Search for the cell housing the specified text and yield its [X, Y] center coordinate. 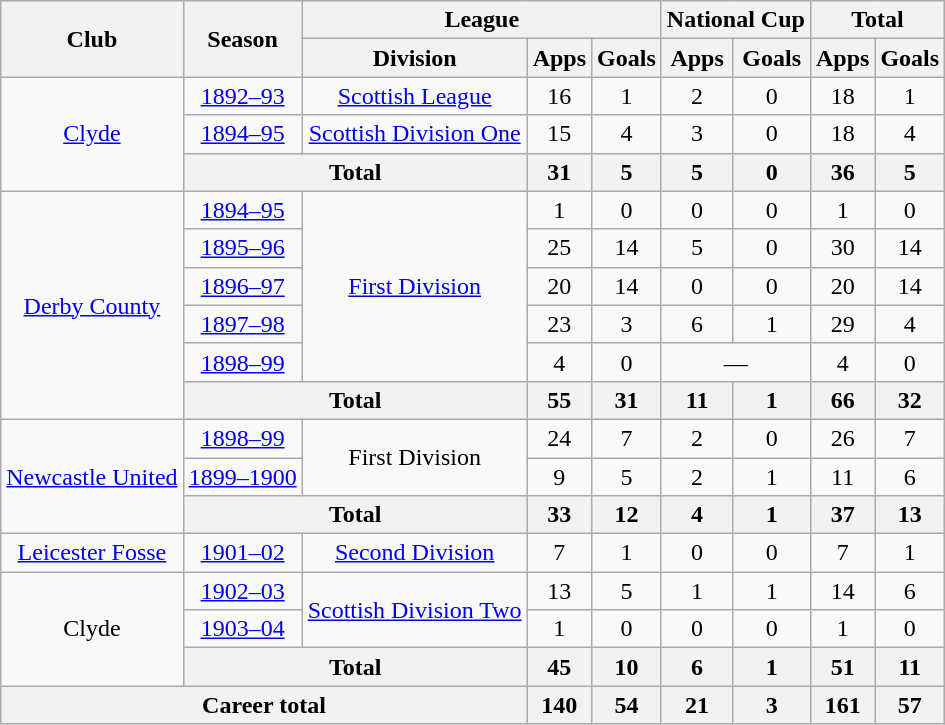
Club [92, 39]
55 [559, 400]
Season [242, 39]
15 [559, 134]
1896–97 [242, 286]
51 [842, 667]
33 [559, 515]
Derby County [92, 305]
161 [842, 705]
29 [842, 324]
45 [559, 667]
21 [697, 705]
25 [559, 248]
Second Division [414, 553]
12 [627, 515]
24 [559, 438]
37 [842, 515]
Leicester Fosse [92, 553]
1902–03 [242, 591]
1897–98 [242, 324]
54 [627, 705]
Scottish Division One [414, 134]
Division [414, 58]
16 [559, 96]
23 [559, 324]
9 [559, 477]
— [736, 362]
National Cup [736, 20]
Scottish League [414, 96]
1895–96 [242, 248]
1901–02 [242, 553]
League [482, 20]
26 [842, 438]
1899–1900 [242, 477]
66 [842, 400]
36 [842, 172]
1903–04 [242, 629]
1892–93 [242, 96]
10 [627, 667]
Career total [264, 705]
57 [910, 705]
Scottish Division Two [414, 610]
Newcastle United [92, 476]
140 [559, 705]
32 [910, 400]
30 [842, 248]
